Capture the cell that displays the provided text and extract its [x, y] central coordinate. 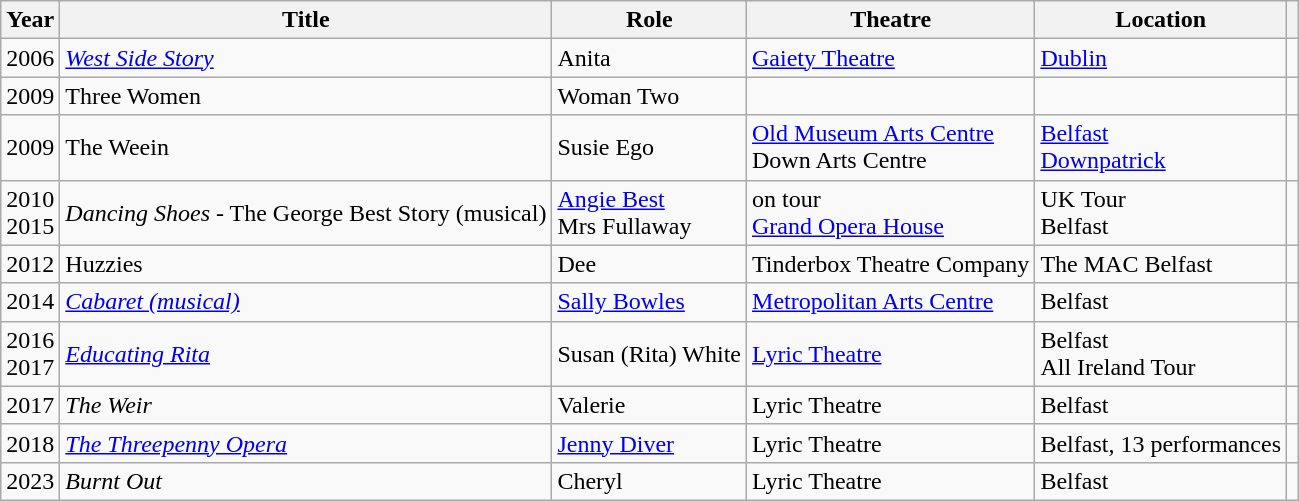
2014 [30, 302]
Old Museum Arts CentreDown Arts Centre [891, 148]
Angie BestMrs Fullaway [650, 212]
Metropolitan Arts Centre [891, 302]
20102015 [30, 212]
Educating Rita [306, 354]
Woman Two [650, 96]
West Side Story [306, 58]
2012 [30, 264]
on tourGrand Opera House [891, 212]
2006 [30, 58]
Dublin [1161, 58]
Gaiety Theatre [891, 58]
The Weein [306, 148]
2023 [30, 481]
Role [650, 20]
UK TourBelfast [1161, 212]
BelfastAll Ireland Tour [1161, 354]
Susan (Rita) White [650, 354]
Huzzies [306, 264]
Susie Ego [650, 148]
BelfastDownpatrick [1161, 148]
20162017 [30, 354]
Year [30, 20]
Valerie [650, 405]
Location [1161, 20]
Three Women [306, 96]
Theatre [891, 20]
Cheryl [650, 481]
Dee [650, 264]
The Threepenny Opera [306, 443]
Cabaret (musical) [306, 302]
Belfast, 13 performances [1161, 443]
Anita [650, 58]
The Weir [306, 405]
Jenny Diver [650, 443]
Sally Bowles [650, 302]
Dancing Shoes - The George Best Story (musical) [306, 212]
2018 [30, 443]
The MAC Belfast [1161, 264]
Tinderbox Theatre Company [891, 264]
Burnt Out [306, 481]
Title [306, 20]
2017 [30, 405]
